For the text-containing cell, return its midpoint in [x, y] coordinate format. 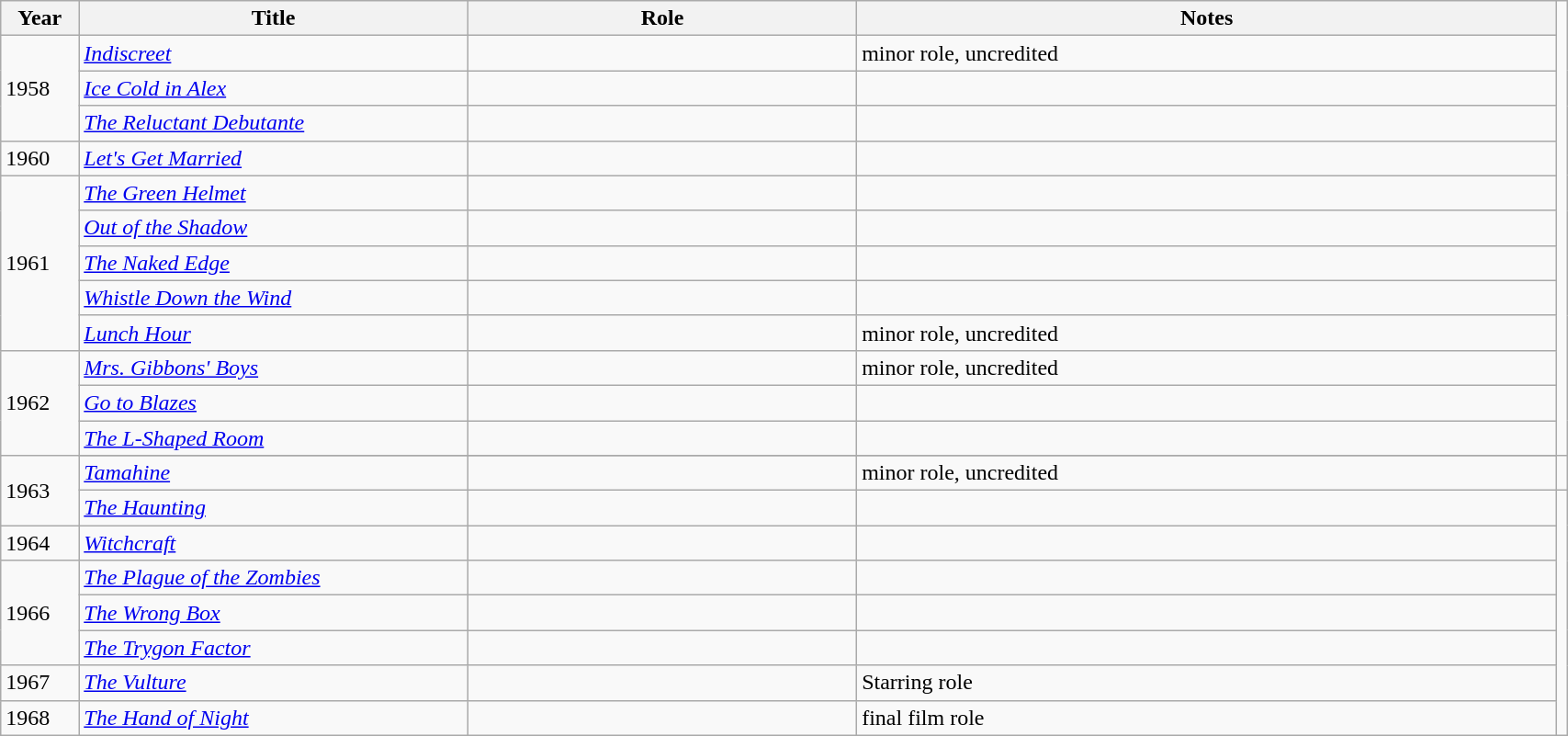
The Hand of Night [274, 718]
The Vulture [274, 683]
The Trygon Factor [274, 648]
1968 [40, 718]
The L-Shaped Room [274, 438]
The Wrong Box [274, 613]
1958 [40, 88]
The Naked Edge [274, 263]
Go to Blazes [274, 402]
1960 [40, 158]
The Plague of the Zombies [274, 578]
1967 [40, 683]
1962 [40, 402]
The Reluctant Debutante [274, 123]
Starring role [1207, 683]
Ice Cold in Alex [274, 88]
Out of the Shadow [274, 228]
Witchcraft [274, 543]
final film role [1207, 718]
1963 [40, 491]
1966 [40, 613]
Notes [1207, 18]
1961 [40, 263]
Whistle Down the Wind [274, 298]
The Green Helmet [274, 193]
1964 [40, 543]
Title [274, 18]
Indiscreet [274, 53]
Lunch Hour [274, 333]
The Haunting [274, 508]
Tamahine [274, 473]
Role [661, 18]
Let's Get Married [274, 158]
Year [40, 18]
Mrs. Gibbons' Boys [274, 368]
